Return (x, y) of the center of cell containing provided text 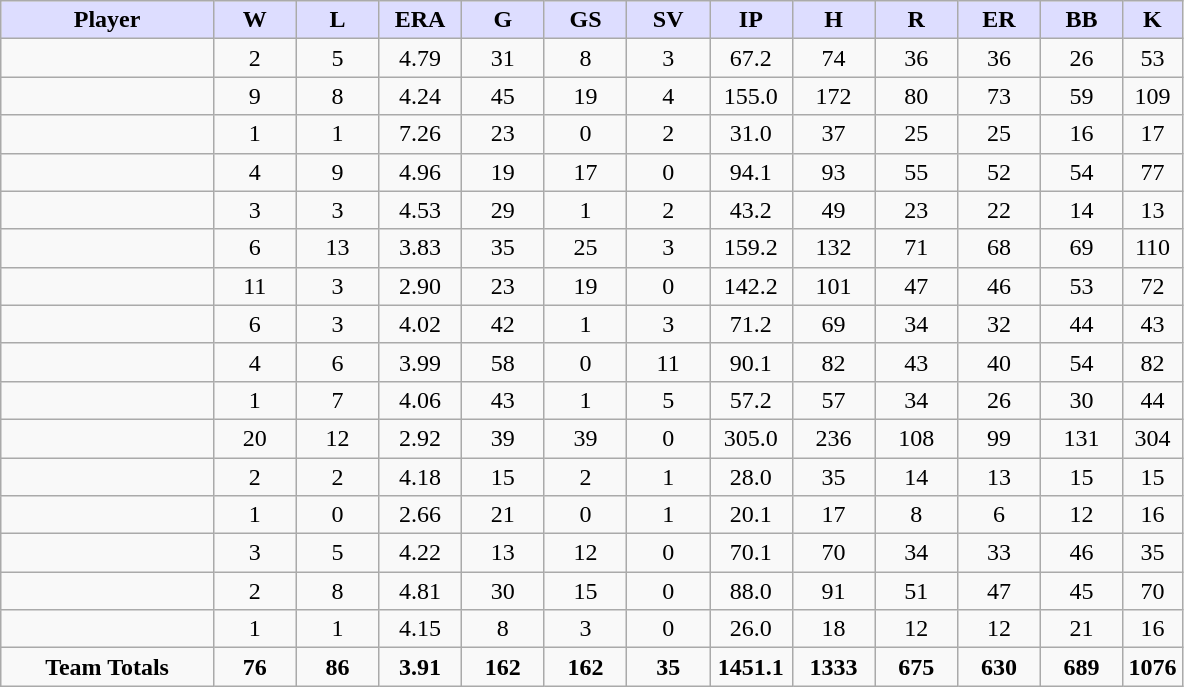
32 (1000, 324)
7.26 (420, 134)
31 (502, 58)
2.90 (420, 286)
52 (1000, 172)
SV (668, 20)
43.2 (752, 210)
22 (1000, 210)
4.02 (420, 324)
R (916, 20)
3.83 (420, 248)
31.0 (752, 134)
18 (834, 629)
20.1 (752, 515)
ER (1000, 20)
20 (254, 438)
131 (1082, 438)
4.15 (420, 629)
2.66 (420, 515)
73 (1000, 96)
101 (834, 286)
675 (916, 667)
40 (1000, 362)
Player (108, 20)
3.99 (420, 362)
71.2 (752, 324)
K (1152, 20)
86 (338, 667)
57 (834, 400)
77 (1152, 172)
29 (502, 210)
109 (1152, 96)
L (338, 20)
71 (916, 248)
57.2 (752, 400)
142.2 (752, 286)
55 (916, 172)
630 (1000, 667)
172 (834, 96)
2.92 (420, 438)
4.81 (420, 591)
108 (916, 438)
236 (834, 438)
G (502, 20)
74 (834, 58)
4.79 (420, 58)
93 (834, 172)
90.1 (752, 362)
1451.1 (752, 667)
37 (834, 134)
1076 (1152, 667)
4.24 (420, 96)
33 (1000, 553)
59 (1082, 96)
W (254, 20)
ERA (420, 20)
42 (502, 324)
689 (1082, 667)
4.96 (420, 172)
28.0 (752, 477)
305.0 (752, 438)
7 (338, 400)
GS (586, 20)
304 (1152, 438)
4.22 (420, 553)
132 (834, 248)
4.18 (420, 477)
4.53 (420, 210)
110 (1152, 248)
4.06 (420, 400)
68 (1000, 248)
91 (834, 591)
80 (916, 96)
Team Totals (108, 667)
76 (254, 667)
94.1 (752, 172)
70.1 (752, 553)
H (834, 20)
88.0 (752, 591)
26.0 (752, 629)
IP (752, 20)
72 (1152, 286)
1333 (834, 667)
67.2 (752, 58)
155.0 (752, 96)
49 (834, 210)
159.2 (752, 248)
99 (1000, 438)
58 (502, 362)
BB (1082, 20)
51 (916, 591)
3.91 (420, 667)
